Find where the given text appears and provide that cell's center as [x, y] coordinate. 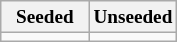
Seeded [45, 17]
Unseeded [133, 17]
